Determine the (X, Y) coordinate at the center of the cell enclosing the given text.  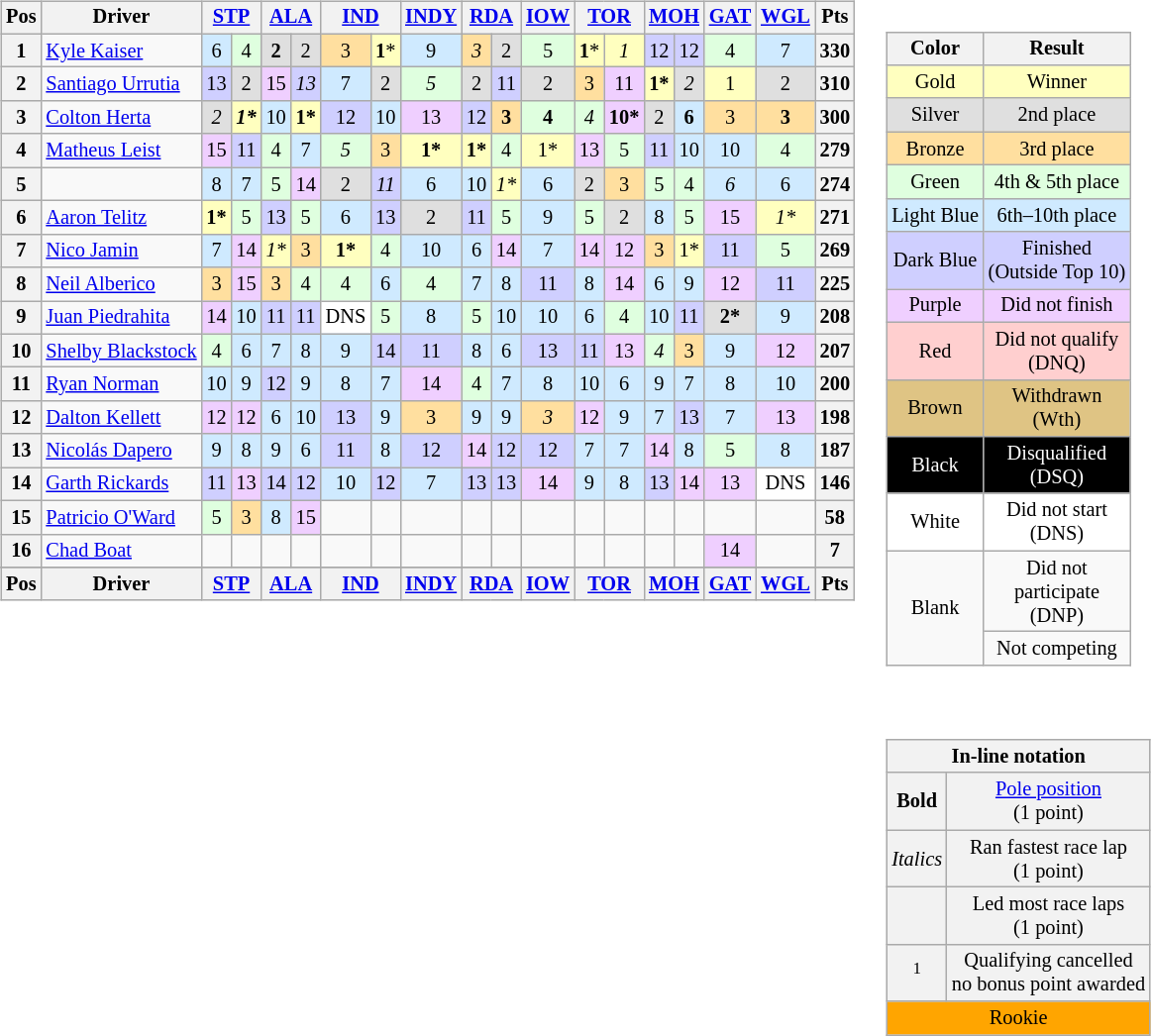
198 (835, 418)
Did not start(DNS) (1057, 522)
In-line notation (1018, 757)
271 (835, 218)
Juan Piedrahita (121, 318)
White (935, 522)
208 (835, 318)
Disqualified(DSQ) (1057, 466)
Silver (935, 115)
Matheus Leist (121, 151)
Chad Boat (121, 551)
Blank (935, 608)
3rd place (1057, 149)
Dark Blue (935, 260)
Ryan Norman (121, 384)
146 (835, 484)
310 (835, 84)
Winner (1057, 82)
274 (835, 184)
Color (935, 49)
269 (835, 251)
Aaron Telitz (121, 218)
Italics (917, 859)
Patricio O'Ward (121, 517)
2nd place (1057, 115)
Not competing (1057, 649)
Bold (917, 801)
187 (835, 451)
Nicolás Dapero (121, 451)
Santiago Urrutia (121, 84)
2* (730, 318)
300 (835, 118)
Light Blue (935, 215)
Pole position(1 point) (1048, 801)
Colton Herta (121, 118)
Gold (935, 82)
Withdrawn(Wth) (1057, 408)
Neil Alberico (121, 284)
Rookie (1018, 1018)
Black (935, 466)
6th–10th place (1057, 215)
Did not qualify(DNQ) (1057, 351)
200 (835, 384)
330 (835, 51)
16 (21, 551)
Finished(Outside Top 10) (1057, 260)
Nico Jamin (121, 251)
Ran fastest race lap(1 point) (1048, 859)
Result (1057, 49)
Shelby Blackstock (121, 351)
279 (835, 151)
Qualifying cancelledno bonus point awarded (1048, 973)
10* (624, 118)
4th & 5th place (1057, 182)
Green (935, 182)
Did not finish (1057, 306)
207 (835, 351)
58 (835, 517)
Kyle Kaiser (121, 51)
Bronze (935, 149)
Led most race laps(1 point) (1048, 916)
Did notparticipate(DNP) (1057, 591)
Dalton Kellett (121, 418)
Garth Rickards (121, 484)
Red (935, 351)
225 (835, 284)
Brown (935, 408)
Purple (935, 306)
